Return the [x, y] coordinate for the center point of the cell that contains the specified text.  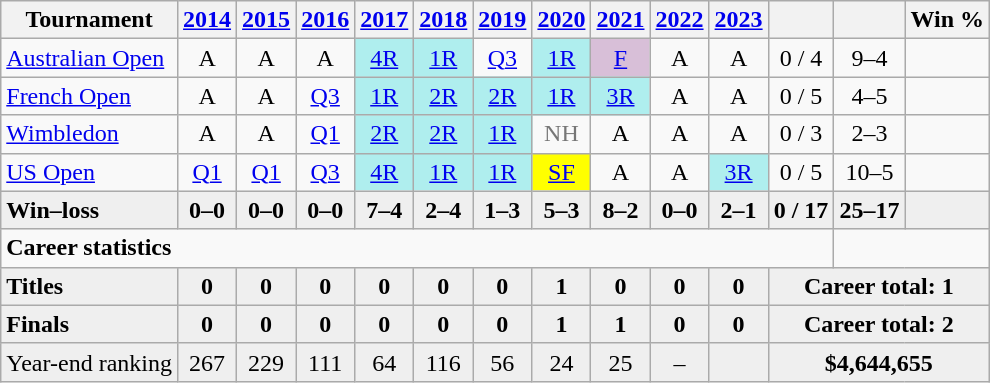
24 [562, 362]
Win % [948, 20]
Titles [90, 286]
SF [562, 172]
10–5 [870, 172]
2023 [738, 20]
4–5 [870, 96]
Australian Open [90, 58]
$4,644,655 [878, 362]
25–17 [870, 210]
2–3 [870, 134]
2021 [620, 20]
2019 [502, 20]
Win–loss [90, 210]
Career total: 2 [878, 324]
56 [502, 362]
8–2 [620, 210]
2014 [208, 20]
64 [384, 362]
0 / 3 [801, 134]
5–3 [562, 210]
111 [326, 362]
US Open [90, 172]
2016 [326, 20]
French Open [90, 96]
2020 [562, 20]
2022 [680, 20]
Career statistics [418, 248]
Career total: 1 [878, 286]
2018 [444, 20]
229 [266, 362]
Finals [90, 324]
25 [620, 362]
0 / 17 [801, 210]
2015 [266, 20]
2–4 [444, 210]
F [620, 58]
7–4 [384, 210]
2017 [384, 20]
2–1 [738, 210]
267 [208, 362]
Wimbledon [90, 134]
0 / 4 [801, 58]
9–4 [870, 58]
Tournament [90, 20]
Year-end ranking [90, 362]
116 [444, 362]
1–3 [502, 210]
– [680, 362]
NH [562, 134]
